Provide the (x, y) coordinate of the cell's center where the given text is located.  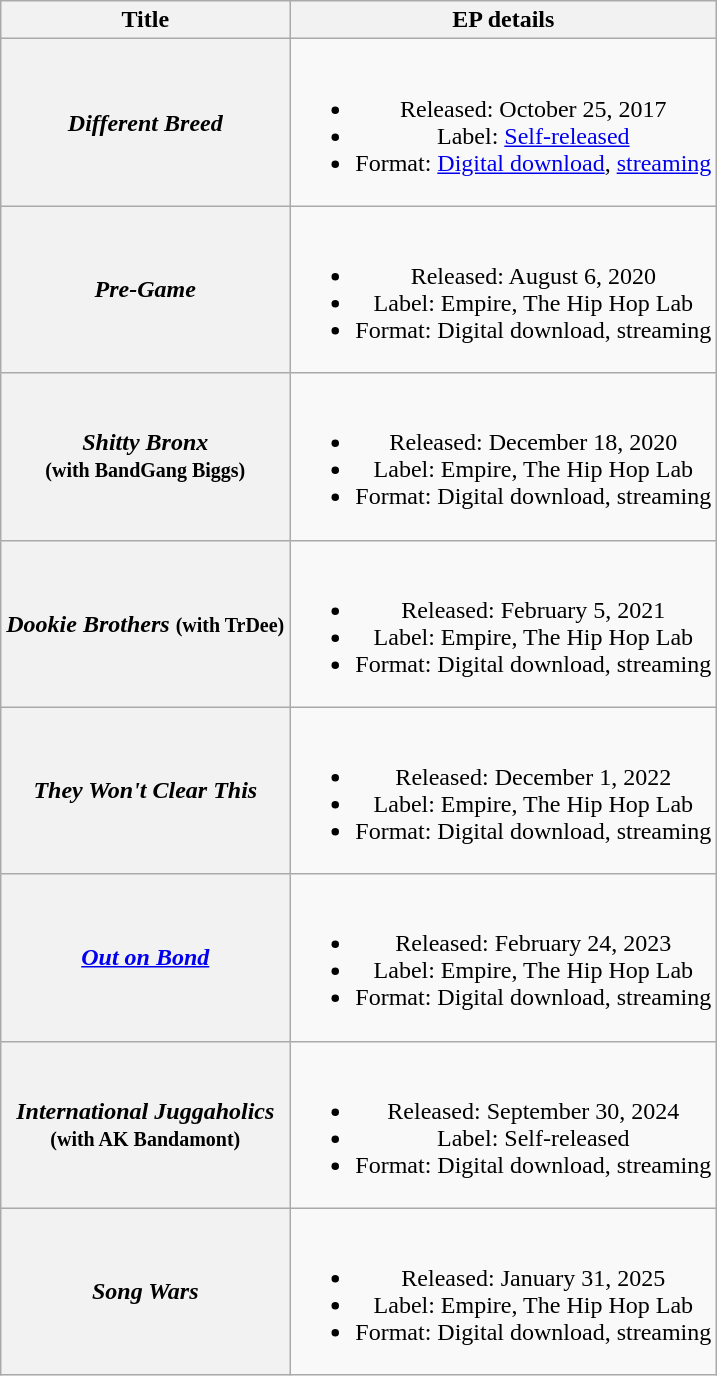
Released: August 6, 2020Label: Empire, The Hip Hop LabFormat: Digital download, streaming (504, 290)
Released: October 25, 2017Label: Self-releasedFormat: Digital download, streaming (504, 122)
Released: February 24, 2023Label: Empire, The Hip Hop LabFormat: Digital download, streaming (504, 958)
Released: December 18, 2020Label: Empire, The Hip Hop LabFormat: Digital download, streaming (504, 456)
International Juggaholics (with AK Bandamont) (146, 1124)
Released: February 5, 2021Label: Empire, The Hip Hop LabFormat: Digital download, streaming (504, 624)
Out on Bond (146, 958)
Dookie Brothers (with TrDee) (146, 624)
Song Wars (146, 1292)
Shitty Bronx (with BandGang Biggs) (146, 456)
Pre-Game (146, 290)
Released: December 1, 2022Label: Empire, The Hip Hop LabFormat: Digital download, streaming (504, 790)
Different Breed (146, 122)
Released: September 30, 2024Label: Self-releasedFormat: Digital download, streaming (504, 1124)
Released: January 31, 2025Label: Empire, The Hip Hop LabFormat: Digital download, streaming (504, 1292)
They Won't Clear This (146, 790)
EP details (504, 20)
Title (146, 20)
